Return the (X, Y) coordinate for the center point of the cell that contains the specified text.  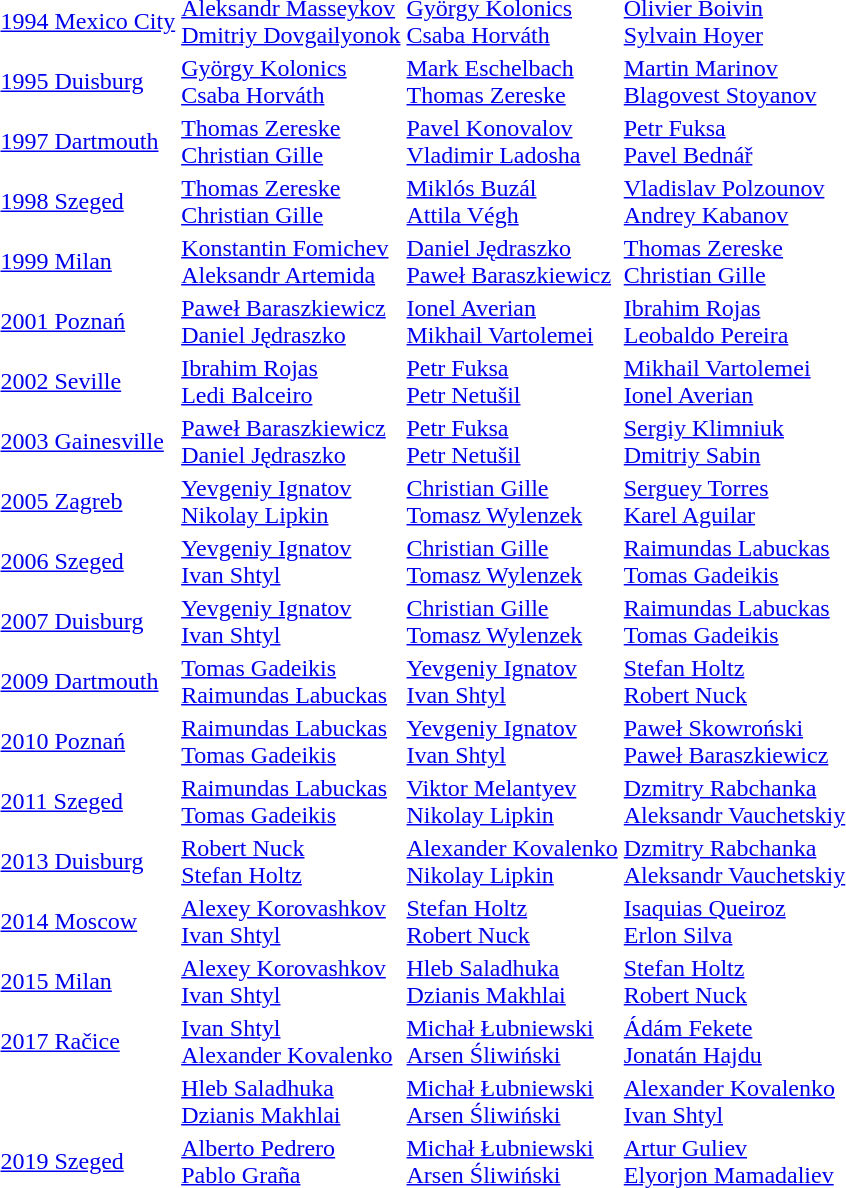
Miklós BuzálAttila Végh (512, 202)
Daniel JędraszkoPaweł Baraszkiewicz (512, 262)
Tomas GadeikisRaimundas Labuckas (291, 682)
Ivan ShtylAlexander Kovalenko (291, 1042)
Yevgeniy IgnatovNikolay Lipkin (291, 502)
Stefan HoltzRobert Nuck (512, 922)
Konstantin FomichevAleksandr Artemida (291, 262)
Ionel AverianMikhail Vartolemei (512, 322)
Robert NuckStefan Holtz (291, 862)
Ibrahim RojasLedi Balceiro (291, 382)
György KolonicsCsaba Horváth (291, 82)
Viktor MelantyevNikolay Lipkin (512, 802)
Mark EschelbachThomas Zereske (512, 82)
Alexander KovalenkoNikolay Lipkin (512, 862)
Pavel KonovalovVladimir Ladosha (512, 142)
